Search for the cell housing the specified text and yield its [X, Y] center coordinate. 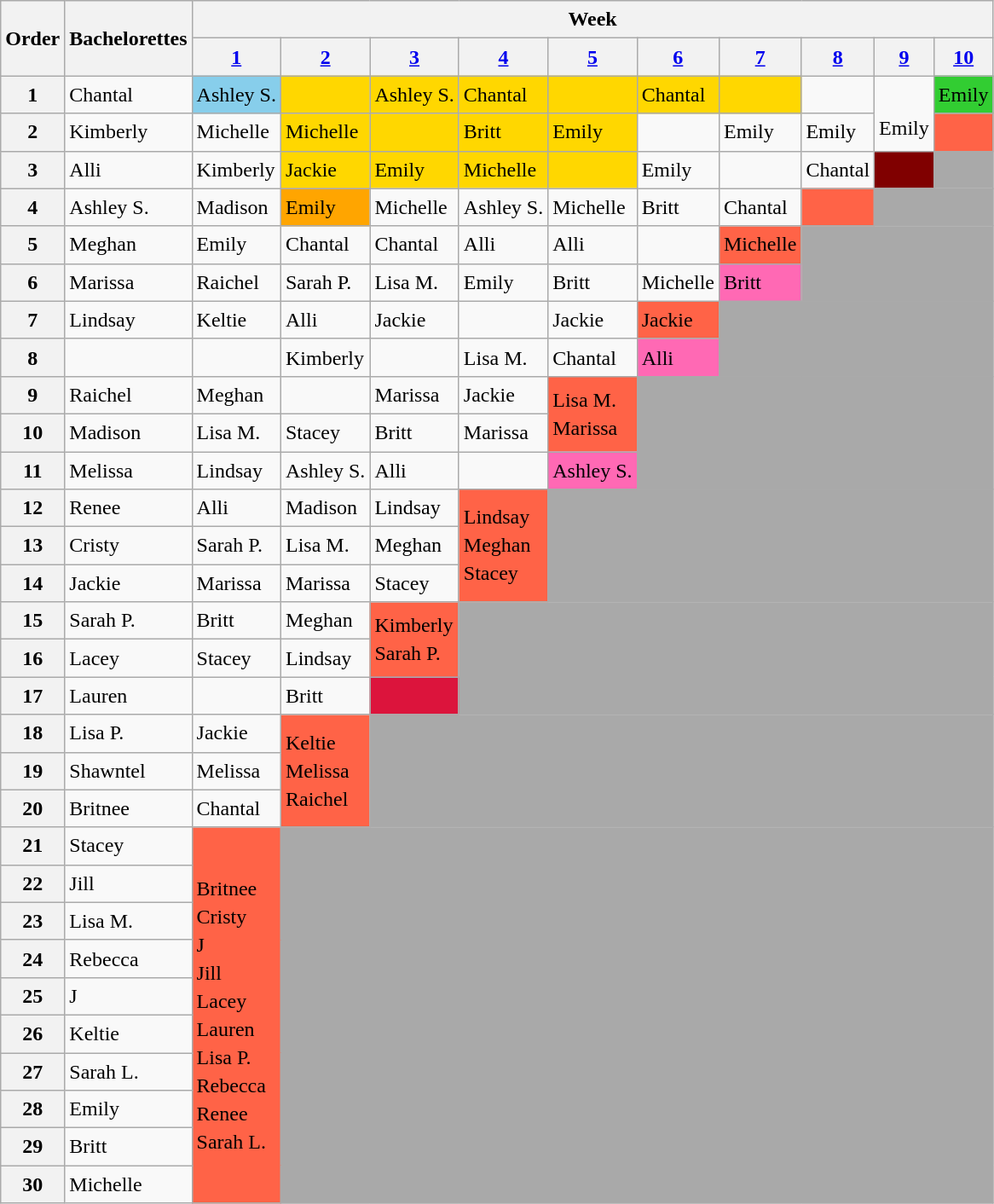
19 [32, 771]
Order [32, 38]
22 [32, 883]
J [128, 996]
12 [32, 508]
Jill [128, 883]
11 [32, 471]
KeltieMelissaRaichel [325, 771]
29 [32, 1147]
BritneeCristyJJillLaceyLaurenLisa P.RebeccaReneeSarah L. [236, 1015]
24 [32, 958]
Lisa M.Marissa [592, 414]
13 [32, 546]
Lisa P. [128, 733]
Cristy [128, 546]
Lauren [128, 696]
Shawntel [128, 771]
23 [32, 921]
Sarah L. [128, 1071]
30 [32, 1184]
27 [32, 1071]
25 [32, 996]
17 [32, 696]
Rebecca [128, 958]
Bachelorettes [128, 38]
Week [592, 20]
Britnee [128, 808]
KimberlySarah P. [414, 640]
21 [32, 846]
LindsayMeghanStacey [503, 546]
14 [32, 583]
18 [32, 733]
20 [32, 808]
Lacey [128, 658]
Renee [128, 508]
28 [32, 1109]
16 [32, 658]
26 [32, 1033]
15 [32, 621]
